Capture the cell that displays the provided text and extract its [X, Y] central coordinate. 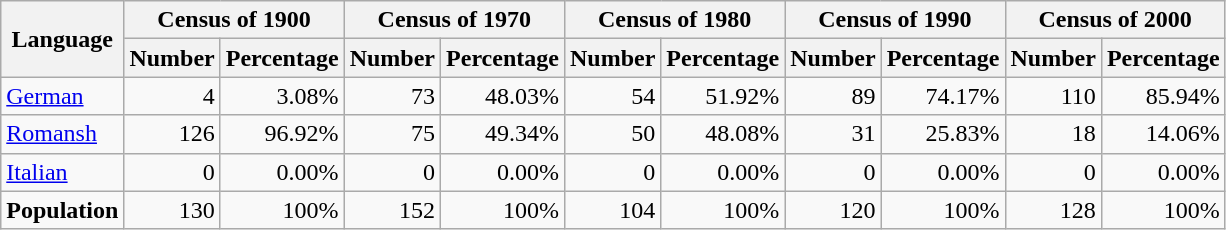
48.08% [723, 134]
14.06% [1163, 134]
Romansh [62, 134]
Language [62, 39]
128 [1053, 210]
75 [392, 134]
74.17% [943, 96]
130 [172, 210]
89 [833, 96]
25.83% [943, 134]
4 [172, 96]
Population [62, 210]
Census of 1970 [454, 20]
31 [833, 134]
Census of 1900 [234, 20]
152 [392, 210]
104 [612, 210]
Italian [62, 172]
49.34% [503, 134]
85.94% [1163, 96]
18 [1053, 134]
54 [612, 96]
German [62, 96]
50 [612, 134]
96.92% [282, 134]
Census of 1980 [674, 20]
73 [392, 96]
Census of 1990 [895, 20]
3.08% [282, 96]
126 [172, 134]
120 [833, 210]
51.92% [723, 96]
Census of 2000 [1115, 20]
110 [1053, 96]
48.03% [503, 96]
